Provide the (X, Y) coordinate of the cell's center where the given text is located.  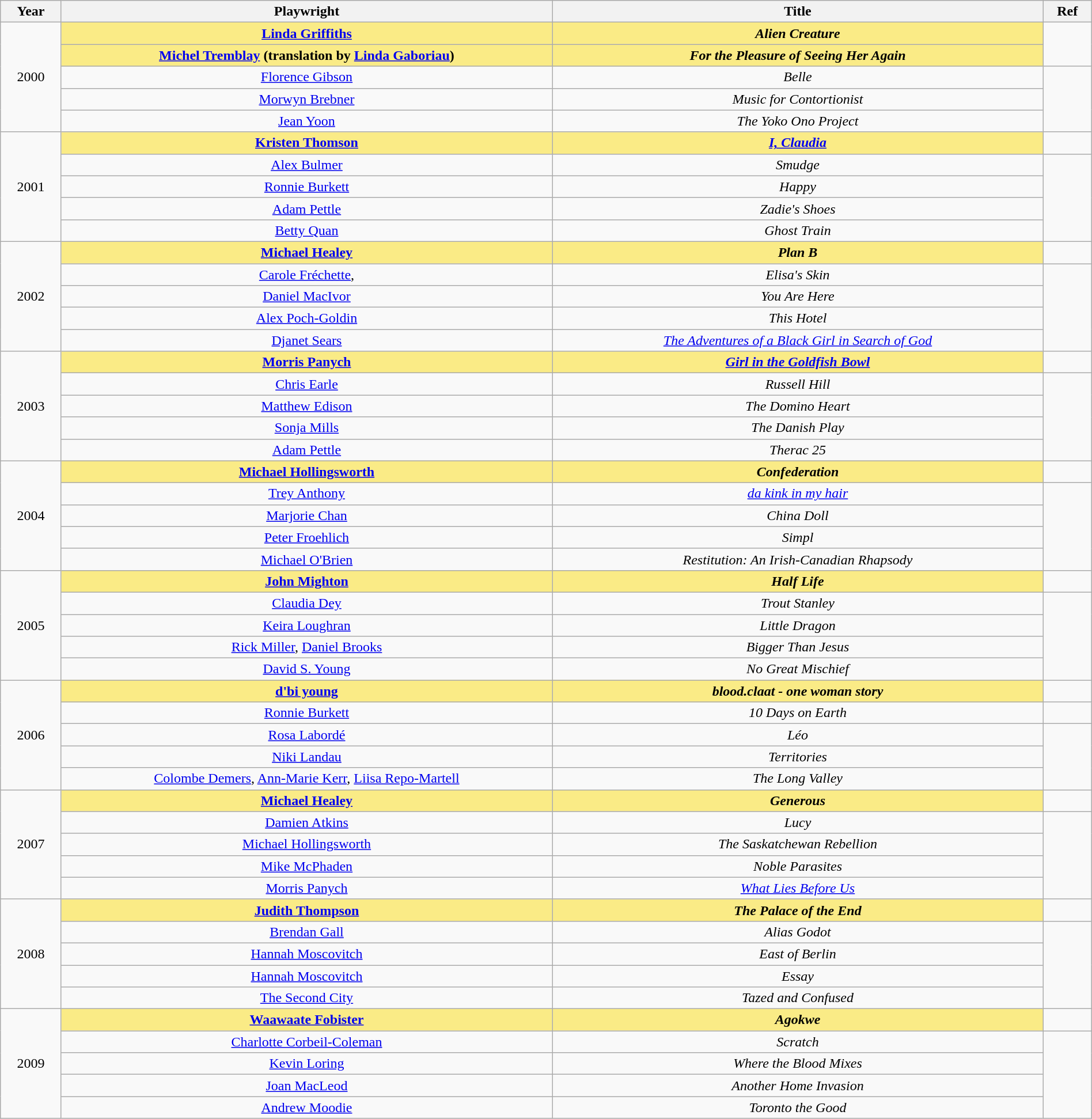
Charlotte Corbeil-Coleman (306, 1042)
Trout Stanley (798, 603)
Betty Quan (306, 230)
Damien Atkins (306, 822)
The Palace of the End (798, 910)
2000 (31, 77)
Where the Blood Mixes (798, 1064)
Waawaate Fobister (306, 1020)
Sonja Mills (306, 428)
This Hotel (798, 318)
d'bi young (306, 691)
Michael O'Brien (306, 559)
The Danish Play (798, 428)
Alien Creature (798, 33)
The Second City (306, 998)
2009 (31, 1064)
Alex Poch-Goldin (306, 318)
Alex Bulmer (306, 165)
Claudia Dey (306, 603)
Generous (798, 801)
Kristen Thomson (306, 143)
da kink in my hair (798, 494)
The Domino Heart (798, 406)
John Mighton (306, 581)
Territories (798, 757)
Agokwe (798, 1020)
Daniel MacIvor (306, 297)
10 Days on Earth (798, 713)
Djanet Sears (306, 340)
Colombe Demers, Ann-Marie Kerr, Liisa Repo-Martell (306, 779)
Girl in the Goldfish Bowl (798, 362)
Kevin Loring (306, 1064)
Brendan Gall (306, 932)
Therac 25 (798, 450)
Alias Godot (798, 932)
For the Pleasure of Seeing Her Again (798, 55)
Half Life (798, 581)
The Yoko Ono Project (798, 121)
The Adventures of a Black Girl in Search of God (798, 340)
Essay (798, 976)
Smudge (798, 165)
Chris Earle (306, 384)
Plan B (798, 252)
Lucy (798, 822)
Ref (1067, 12)
No Great Mischief (798, 669)
David S. Young (306, 669)
2007 (31, 844)
Scratch (798, 1042)
Ghost Train (798, 230)
East of Berlin (798, 954)
What Lies Before Us (798, 888)
Peter Froehlich (306, 537)
Niki Landau (306, 757)
Happy (798, 187)
The Saskatchewan Rebellion (798, 844)
Little Dragon (798, 625)
The Long Valley (798, 779)
Matthew Edison (306, 406)
Another Home Invasion (798, 1086)
2005 (31, 625)
Simpl (798, 537)
Linda Griffiths (306, 33)
Zadie's Shoes (798, 208)
Judith Thompson (306, 910)
Léo (798, 735)
Mike McPhaden (306, 866)
2001 (31, 187)
2003 (31, 406)
Jean Yoon (306, 121)
I, Claudia (798, 143)
Noble Parasites (798, 866)
Music for Contortionist (798, 99)
Year (31, 12)
Toronto the Good (798, 1107)
blood.claat - one woman story (798, 691)
Rick Miller, Daniel Brooks (306, 647)
Belle (798, 77)
Andrew Moodie (306, 1107)
Rosa Labordé (306, 735)
Restitution: An Irish-Canadian Rhapsody (798, 559)
Florence Gibson (306, 77)
Carole Fréchette, (306, 275)
Bigger Than Jesus (798, 647)
Russell Hill (798, 384)
Marjorie Chan (306, 515)
Trey Anthony (306, 494)
2002 (31, 296)
Michel Tremblay (translation by Linda Gaboriau) (306, 55)
You Are Here (798, 297)
Keira Loughran (306, 625)
Joan MacLeod (306, 1086)
2004 (31, 515)
Tazed and Confused (798, 998)
Confederation (798, 472)
2008 (31, 954)
2006 (31, 735)
Title (798, 12)
Elisa's Skin (798, 275)
Morwyn Brebner (306, 99)
Playwright (306, 12)
China Doll (798, 515)
